Find where the given text appears and provide that cell's center as (X, Y) coordinate. 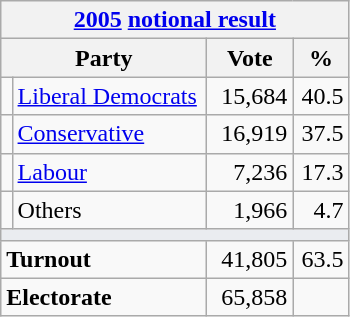
41,805 (250, 259)
Vote (250, 58)
Conservative (110, 134)
65,858 (250, 297)
% (321, 58)
2005 notional result (175, 20)
40.5 (321, 96)
16,919 (250, 134)
63.5 (321, 259)
Electorate (104, 297)
Labour (110, 172)
Turnout (104, 259)
15,684 (250, 96)
Others (110, 210)
1,966 (250, 210)
17.3 (321, 172)
Liberal Democrats (110, 96)
Party (104, 58)
7,236 (250, 172)
4.7 (321, 210)
37.5 (321, 134)
